Identify which cell holds the provided text, then report its [x, y] central coordinate. 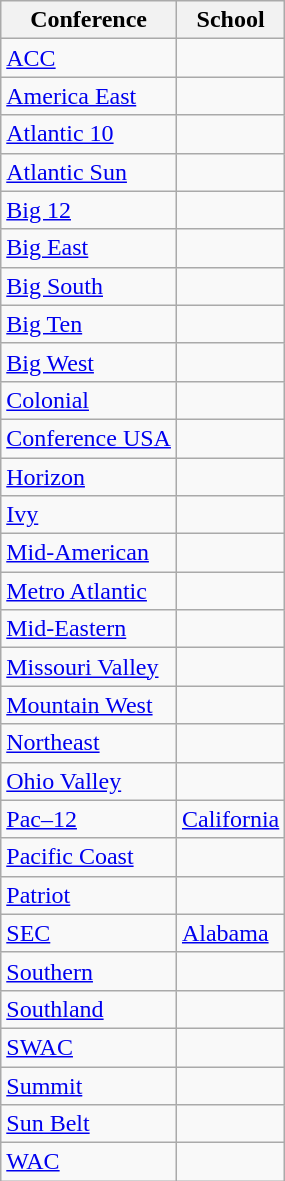
Conference [89, 20]
Alabama [230, 933]
SWAC [89, 1047]
Atlantic 10 [89, 134]
Pac–12 [89, 819]
Missouri Valley [89, 667]
Mid-Eastern [89, 629]
Southland [89, 1009]
Big Ten [89, 324]
Big East [89, 248]
Big West [89, 362]
WAC [89, 1162]
Ohio Valley [89, 781]
America East [89, 96]
Horizon [89, 477]
Big South [89, 286]
California [230, 819]
Northeast [89, 743]
Mountain West [89, 705]
Colonial [89, 400]
Summit [89, 1085]
Ivy [89, 515]
Mid-American [89, 553]
Pacific Coast [89, 857]
Southern [89, 971]
Conference USA [89, 438]
Big 12 [89, 210]
Metro Atlantic [89, 591]
Atlantic Sun [89, 172]
ACC [89, 58]
Sun Belt [89, 1124]
Patriot [89, 895]
SEC [89, 933]
School [230, 20]
